Locate the cell with the specified text and output its [X, Y] center coordinate. 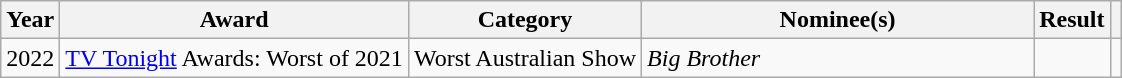
TV Tonight Awards: Worst of 2021 [234, 58]
Category [524, 20]
Award [234, 20]
Result [1072, 20]
Worst Australian Show [524, 58]
Year [30, 20]
2022 [30, 58]
Nominee(s) [838, 20]
Big Brother [838, 58]
